Return the (x, y) coordinate for the center point of the cell that contains the specified text.  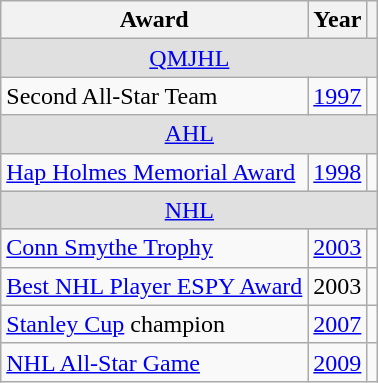
2009 (338, 362)
Hap Holmes Memorial Award (154, 172)
1997 (338, 96)
Year (338, 20)
Second All-Star Team (154, 96)
Conn Smythe Trophy (154, 248)
AHL (190, 134)
Stanley Cup champion (154, 324)
NHL (190, 210)
Award (154, 20)
QMJHL (190, 58)
NHL All-Star Game (154, 362)
1998 (338, 172)
Best NHL Player ESPY Award (154, 286)
2007 (338, 324)
